Capture the cell that displays the provided text and extract its [x, y] central coordinate. 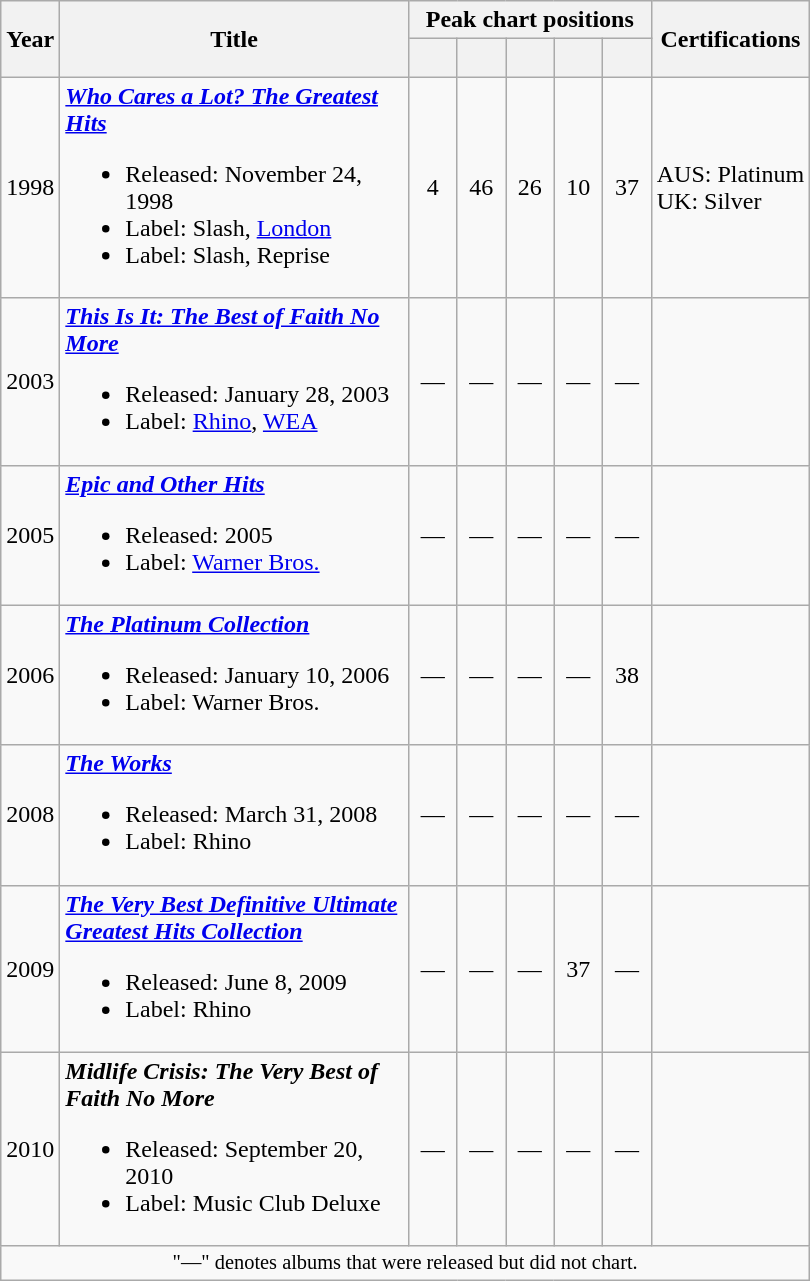
The WorksReleased: March 31, 2008Label: Rhino [234, 815]
2006 [30, 675]
46 [482, 188]
Midlife Crisis: The Very Best of Faith No MoreReleased: September 20, 2010Label: Music Club Deluxe [234, 1149]
"—" denotes albums that were released but did not chart. [406, 1263]
Epic and Other HitsReleased: 2005Label: Warner Bros. [234, 535]
2010 [30, 1149]
10 [578, 188]
Title [234, 39]
4 [432, 188]
Who Cares a Lot? The Greatest HitsReleased: November 24, 1998Label: Slash, London Label: Slash, Reprise [234, 188]
2003 [30, 382]
Year [30, 39]
38 [628, 675]
This Is It: The Best of Faith No MoreReleased: January 28, 2003Label: Rhino, WEA [234, 382]
2008 [30, 815]
Certifications [730, 39]
1998 [30, 188]
The Platinum CollectionReleased: January 10, 2006Label: Warner Bros. [234, 675]
26 [530, 188]
AUS: PlatinumUK: Silver [730, 188]
2009 [30, 968]
2005 [30, 535]
Peak chart positions [530, 20]
The Very Best Definitive Ultimate Greatest Hits CollectionReleased: June 8, 2009Label: Rhino [234, 968]
